Return the [x, y] coordinate for the center point of the cell that contains the specified text.  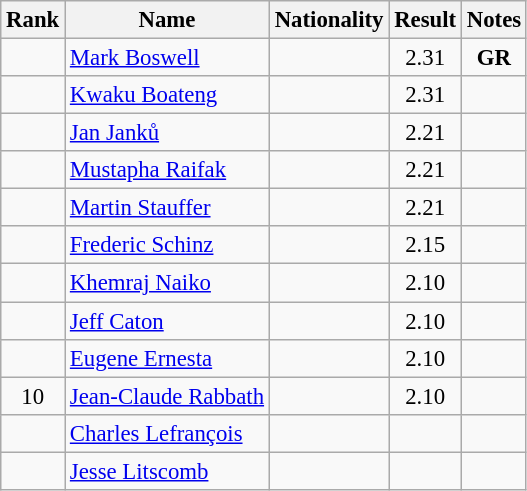
Result [426, 20]
Name [168, 20]
Jan Janků [168, 133]
Rank [33, 20]
Eugene Ernesta [168, 358]
Jean-Claude Rabbath [168, 396]
2.15 [426, 245]
GR [494, 58]
Nationality [328, 20]
Notes [494, 20]
Martin Stauffer [168, 208]
Frederic Schinz [168, 245]
Charles Lefrançois [168, 433]
Jesse Litscomb [168, 471]
Mustapha Raifak [168, 170]
Mark Boswell [168, 58]
Kwaku Boateng [168, 95]
10 [33, 396]
Khemraj Naiko [168, 283]
Jeff Caton [168, 321]
